Search for the cell housing the specified text and yield its [X, Y] center coordinate. 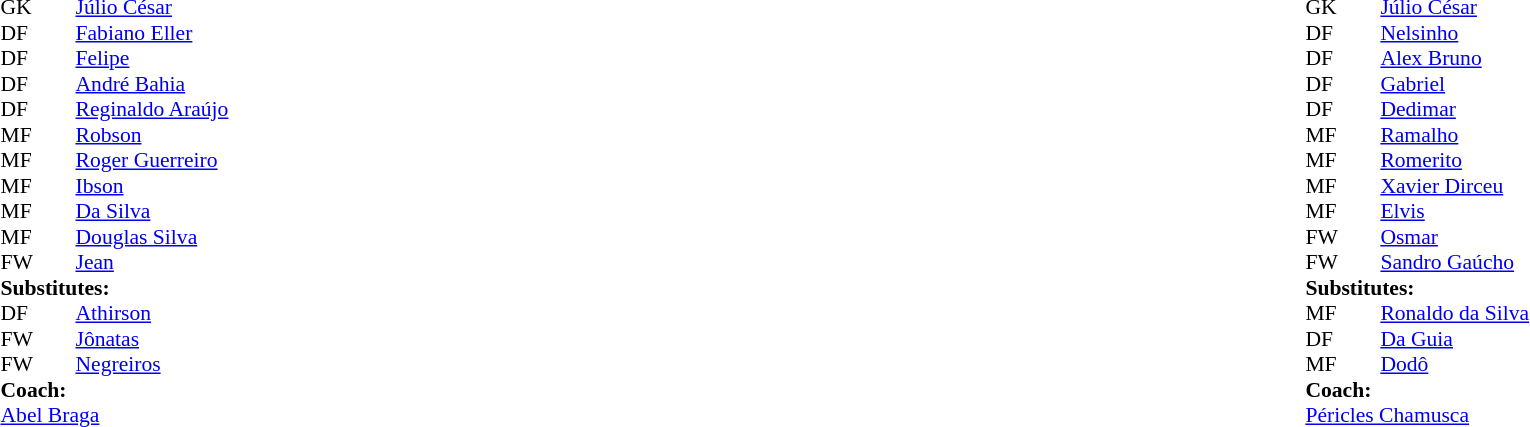
Jônatas [152, 339]
Felipe [152, 59]
Roger Guerreiro [152, 161]
Da Silva [152, 211]
Negreiros [152, 365]
Jean [152, 263]
Reginaldo Araújo [152, 109]
Fabiano Eller [152, 33]
Romerito [1454, 161]
Xavier Dirceu [1454, 186]
Elvis [1454, 211]
Da Guia [1454, 339]
Ronaldo da Silva [1454, 313]
Ibson [152, 186]
Dedimar [1454, 109]
Osmar [1454, 237]
Alex Bruno [1454, 59]
Robson [152, 135]
Nelsinho [1454, 33]
Athirson [152, 313]
Dodô [1454, 365]
Douglas Silva [152, 237]
Ramalho [1454, 135]
Gabriel [1454, 84]
André Bahia [152, 84]
Sandro Gaúcho [1454, 263]
